Search for the cell housing the specified text and yield its (x, y) center coordinate. 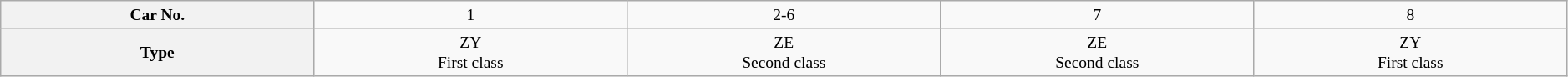
1 (471, 15)
8 (1410, 15)
7 (1098, 15)
Type (157, 52)
2-6 (784, 15)
Car No. (157, 15)
